Scan for the cell matching the given text and deliver its (X, Y) coordinate at center. 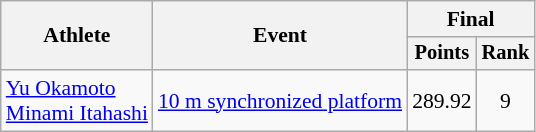
Athlete (77, 36)
Yu OkamotoMinami Itahashi (77, 100)
10 m synchronized platform (280, 100)
289.92 (442, 100)
Event (280, 36)
Points (442, 54)
Rank (506, 54)
Final (470, 19)
9 (506, 100)
